Capture the cell that displays the provided text and extract its [X, Y] central coordinate. 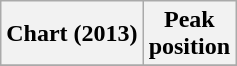
Chart (2013) [72, 34]
Peakposition [189, 34]
